Search for the cell housing the specified text and yield its [X, Y] center coordinate. 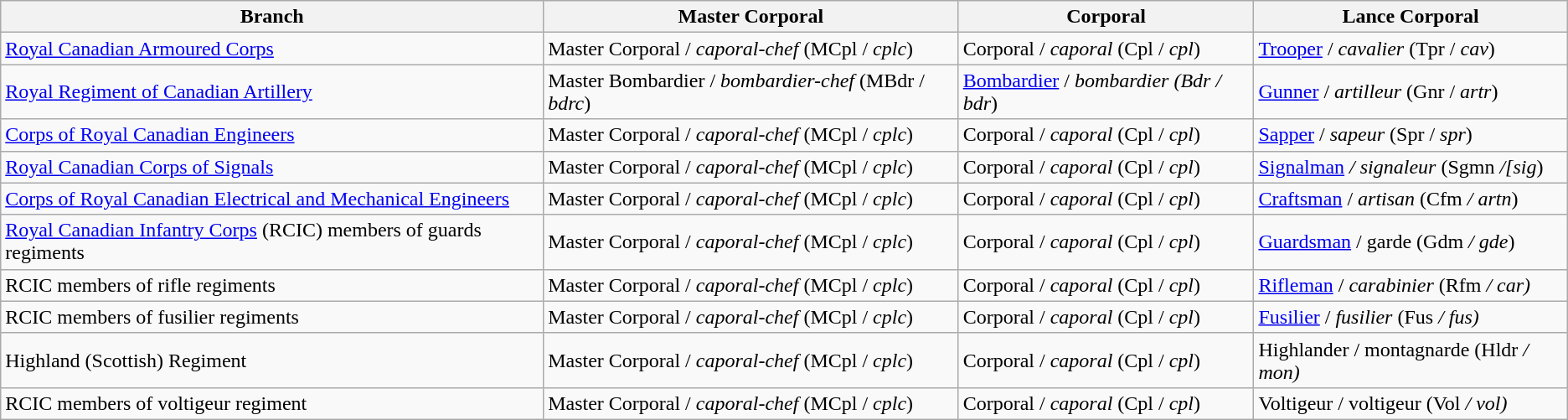
Fusilier / fusilier (Fus / fus) [1411, 317]
Highland (Scottish) Regiment [272, 360]
Corps of Royal Canadian Engineers [272, 135]
Signalman / signaleur (Sgmn /[sig) [1411, 167]
Royal Canadian Armoured Corps [272, 49]
Royal Canadian Infantry Corps (RCIC) members of guards regiments [272, 241]
RCIC members of fusilier regiments [272, 317]
Guardsman / garde (Gdm / gde) [1411, 241]
Voltigeur / voltigeur (Vol / vol) [1411, 403]
Sapper / sapeur (Spr / spr) [1411, 135]
Royal Canadian Corps of Signals [272, 167]
Trooper / cavalier (Tpr / cav) [1411, 49]
RCIC members of voltigeur regiment [272, 403]
Branch [272, 17]
Lance Corporal [1411, 17]
Royal Regiment of Canadian Artillery [272, 92]
Gunner / artilleur (Gnr / artr) [1411, 92]
Rifleman / carabinier (Rfm / car) [1411, 285]
Corps of Royal Canadian Electrical and Mechanical Engineers [272, 199]
Corporal [1106, 17]
Bombardier / bombardier (Bdr / bdr) [1106, 92]
Craftsman / artisan (Cfm / artn) [1411, 199]
Master Bombardier / bombardier-chef (MBdr / bdrc) [751, 92]
Master Corporal [751, 17]
Highlander / montagnarde (Hldr / mon) [1411, 360]
RCIC members of rifle regiments [272, 285]
